Locate the cell with the specified text and output its [x, y] center coordinate. 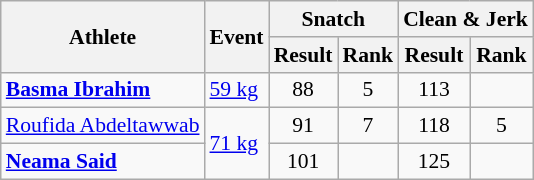
71 kg [237, 144]
125 [434, 162]
91 [304, 126]
118 [434, 126]
7 [368, 126]
Neama Said [103, 162]
59 kg [237, 90]
Clean & Jerk [466, 19]
113 [434, 90]
Roufida Abdeltawwab [103, 126]
Event [237, 36]
Basma Ibrahim [103, 90]
88 [304, 90]
Snatch [334, 19]
Athlete [103, 36]
101 [304, 162]
